Return the (x, y) coordinate for the center point of the cell that contains the specified text.  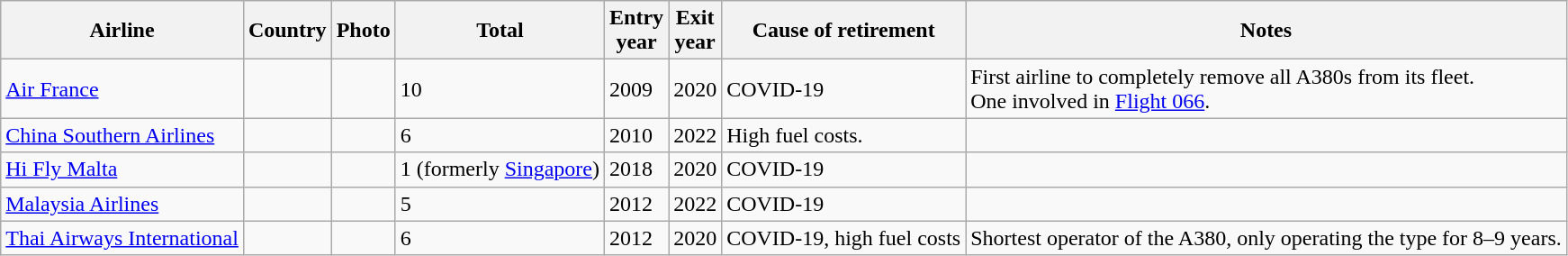
China Southern Airlines (122, 135)
2009 (637, 88)
2010 (637, 135)
2018 (637, 169)
Country (287, 31)
Hi Fly Malta (122, 169)
Shortest operator of the A380, only operating the type for 8–9 years. (1266, 238)
COVID-19, high fuel costs (844, 238)
5 (500, 204)
Entry year (637, 31)
Malaysia Airlines (122, 204)
First airline to completely remove all A380s from its fleet. One involved in Flight 066. (1266, 88)
Thai Airways International (122, 238)
Notes (1266, 31)
High fuel costs. (844, 135)
1 (formerly Singapore) (500, 169)
Airline (122, 31)
10 (500, 88)
Cause of retirement (844, 31)
Air France (122, 88)
Exit year (695, 31)
Total (500, 31)
Photo (364, 31)
